Extract the [x, y] coordinate from the center of the cell holding the provided text.  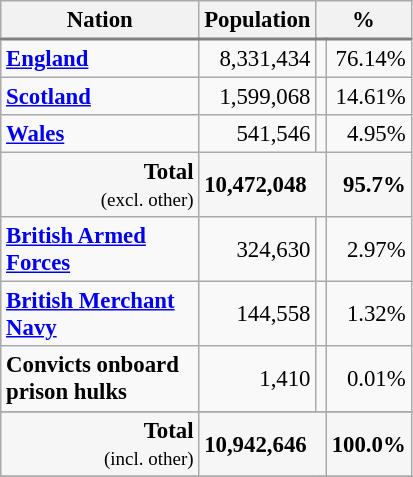
10,472,048 [263, 186]
100.0% [368, 444]
14.61% [368, 97]
76.14% [368, 58]
England [100, 58]
Population [258, 20]
10,942,646 [263, 444]
Scotland [100, 97]
324,630 [258, 250]
Total(excl. other) [100, 186]
1.32% [368, 314]
% [364, 20]
Total(incl. other) [100, 444]
541,546 [258, 134]
1,410 [258, 380]
144,558 [258, 314]
British Armed Forces [100, 250]
Wales [100, 134]
British Merchant Navy [100, 314]
Convicts onboard prison hulks [100, 380]
Nation [100, 20]
4.95% [368, 134]
95.7% [368, 186]
2.97% [368, 250]
1,599,068 [258, 97]
0.01% [368, 380]
8,331,434 [258, 58]
